Provide the [x, y] coordinate of the cell's center where the given text is located.  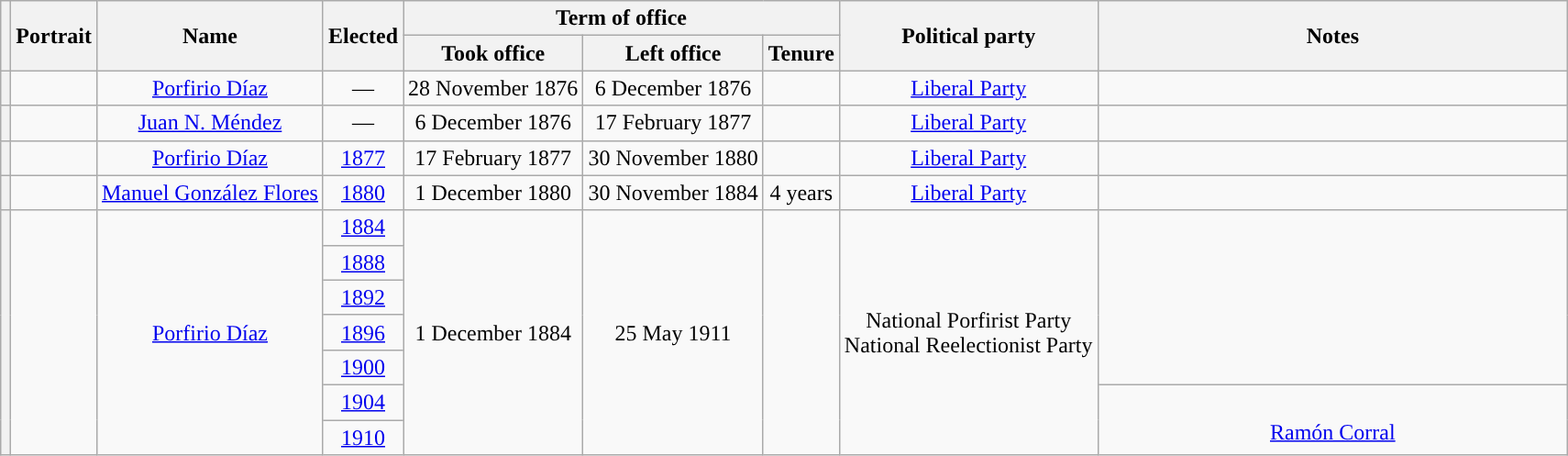
Tenure [801, 53]
Left office [673, 53]
28 November 1876 [493, 88]
Elected [363, 36]
Manuel González Flores [209, 193]
Notes [1333, 36]
1896 [363, 332]
National Porfirist PartyNational Reelectionist Party [968, 332]
1 December 1880 [493, 193]
25 May 1911 [673, 332]
Name [209, 36]
Political party [968, 36]
Ramón Corral [1333, 419]
1892 [363, 297]
1877 [363, 158]
Term of office [622, 18]
30 November 1884 [673, 193]
Took office [493, 53]
1 December 1884 [493, 332]
30 November 1880 [673, 158]
1910 [363, 438]
1888 [363, 262]
1904 [363, 402]
Portrait [54, 36]
1884 [363, 228]
Juan N. Méndez [209, 123]
4 years [801, 193]
1880 [363, 193]
1900 [363, 367]
